Search for the cell housing the specified text and yield its [x, y] center coordinate. 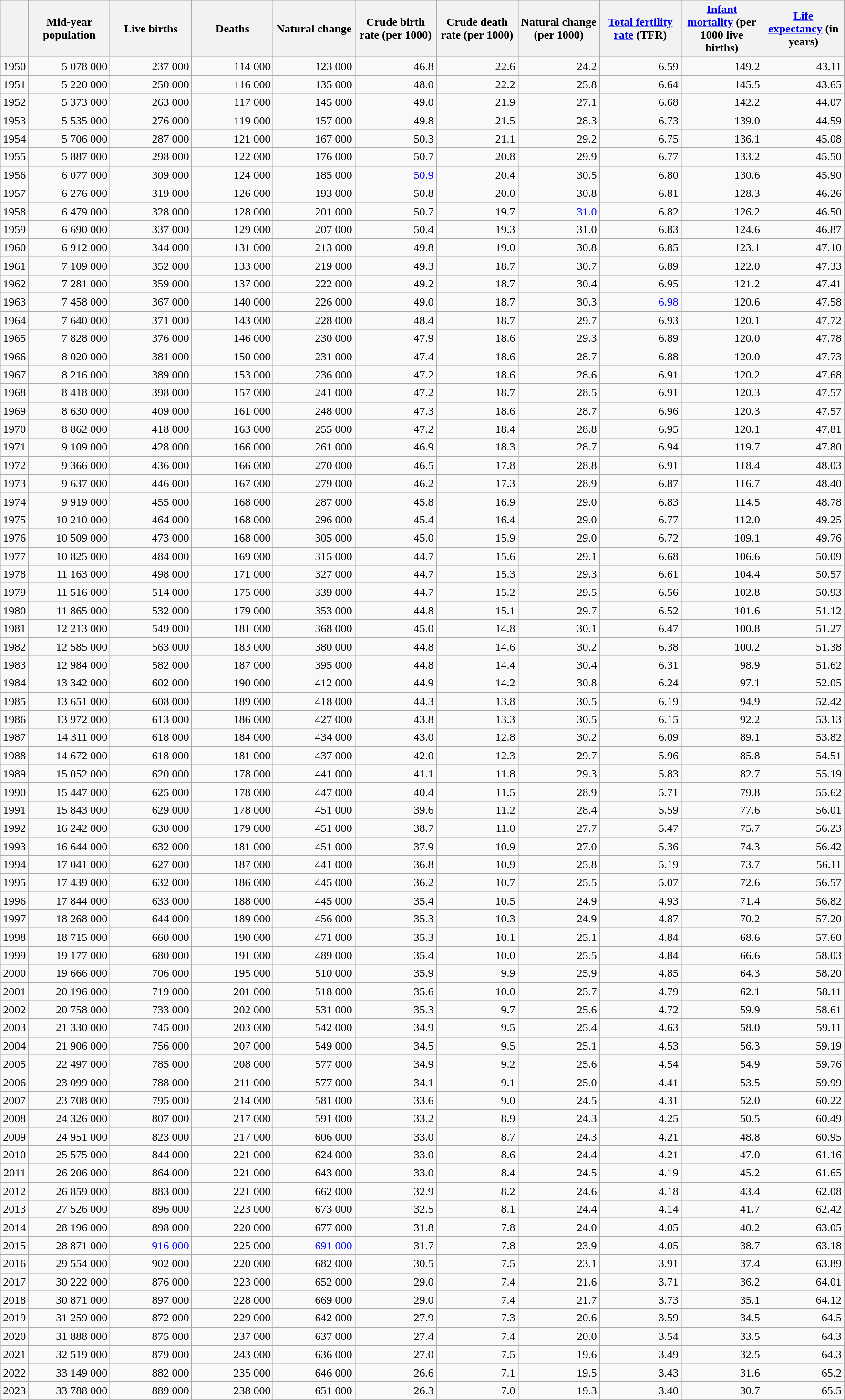
636 000 [314, 1354]
9 637 000 [70, 483]
63.05 [803, 1227]
104.4 [722, 574]
27.9 [396, 1318]
16 644 000 [70, 846]
171 000 [233, 574]
9.2 [477, 1064]
140 000 [233, 302]
8.7 [477, 1137]
1988 [14, 756]
29.1 [559, 556]
719 000 [151, 991]
29.2 [559, 139]
279 000 [314, 483]
47.58 [803, 302]
7 828 000 [70, 338]
11.0 [477, 828]
6.73 [640, 121]
876 000 [151, 1282]
35.6 [396, 991]
114.5 [722, 501]
514 000 [151, 593]
1992 [14, 828]
58.11 [803, 991]
13 972 000 [70, 719]
124 000 [233, 175]
24 326 000 [70, 1118]
71.4 [722, 901]
102.8 [722, 593]
143 000 [233, 320]
20 758 000 [70, 1010]
30 871 000 [70, 1300]
447 000 [314, 792]
133 000 [233, 266]
5.59 [640, 810]
46.87 [803, 229]
59.76 [803, 1064]
3.49 [640, 1354]
48.4 [396, 320]
4.25 [640, 1118]
128 000 [233, 211]
1995 [14, 883]
624 000 [314, 1155]
3.73 [640, 1300]
19.7 [477, 211]
4.54 [640, 1064]
25 575 000 [70, 1155]
Infant mortality (per 1000 live births) [722, 29]
1972 [14, 465]
43.4 [722, 1191]
37.4 [722, 1264]
53.13 [803, 719]
26 206 000 [70, 1173]
642 000 [314, 1318]
1958 [14, 211]
3.91 [640, 1264]
6.52 [640, 611]
1963 [14, 302]
25.4 [559, 1028]
130.6 [722, 175]
176 000 [314, 157]
319 000 [151, 193]
6.75 [640, 139]
4.79 [640, 991]
10 210 000 [70, 520]
55.19 [803, 774]
41.7 [722, 1209]
298 000 [151, 157]
64.12 [803, 1300]
864 000 [151, 1173]
10.3 [477, 919]
51.38 [803, 647]
121.2 [722, 284]
395 000 [314, 665]
53.82 [803, 737]
644 000 [151, 919]
225 000 [233, 1246]
19 666 000 [70, 973]
30 222 000 [70, 1282]
19.5 [559, 1372]
29.9 [559, 157]
1971 [14, 447]
230 000 [314, 338]
50.4 [396, 229]
46.9 [396, 447]
1999 [14, 955]
673 000 [314, 1209]
376 000 [151, 338]
229 000 [233, 1318]
112.0 [722, 520]
145.5 [722, 84]
339 000 [314, 593]
23 708 000 [70, 1100]
27 526 000 [70, 1209]
1983 [14, 665]
1977 [14, 556]
28.4 [559, 810]
128.3 [722, 193]
47.10 [803, 247]
161 000 [233, 411]
51.12 [803, 611]
898 000 [151, 1227]
3.71 [640, 1282]
309 000 [151, 175]
19.6 [559, 1354]
58.03 [803, 955]
2021 [14, 1354]
6.72 [640, 538]
122 000 [233, 157]
6.94 [640, 447]
45.8 [396, 501]
35.9 [396, 973]
3.54 [640, 1336]
21.1 [477, 139]
153 000 [233, 375]
389 000 [151, 375]
20 196 000 [70, 991]
8.1 [477, 1209]
2002 [14, 1010]
202 000 [233, 1010]
6.96 [640, 411]
Crude death rate (per 1000) [477, 29]
8.9 [477, 1118]
64.5 [803, 1318]
23.9 [559, 1246]
64.01 [803, 1282]
74.3 [722, 846]
27.4 [396, 1336]
5 887 000 [70, 157]
4.31 [640, 1100]
8 216 000 [70, 375]
44.9 [396, 683]
9.0 [477, 1100]
50.5 [722, 1118]
6.31 [640, 665]
807 000 [151, 1118]
129 000 [233, 229]
436 000 [151, 465]
56.23 [803, 828]
53.5 [722, 1082]
27.1 [559, 102]
13 651 000 [70, 701]
10 825 000 [70, 556]
627 000 [151, 865]
14.2 [477, 683]
213 000 [314, 247]
24 951 000 [70, 1137]
97.1 [722, 683]
733 000 [151, 1010]
823 000 [151, 1137]
120.6 [722, 302]
131 000 [233, 247]
61.16 [803, 1155]
6.19 [640, 701]
243 000 [233, 1354]
13 342 000 [70, 683]
52.42 [803, 701]
28.3 [559, 121]
2011 [14, 1173]
5.36 [640, 846]
18.4 [477, 429]
45.4 [396, 520]
1987 [14, 737]
2017 [14, 1282]
5 706 000 [70, 139]
5.07 [640, 883]
5 535 000 [70, 121]
236 000 [314, 375]
65.5 [803, 1390]
43.8 [396, 719]
2023 [14, 1390]
785 000 [151, 1064]
34.1 [396, 1082]
2009 [14, 1137]
8 630 000 [70, 411]
31.8 [396, 1227]
50.09 [803, 556]
58.61 [803, 1010]
118.4 [722, 465]
191 000 [233, 955]
4.19 [640, 1173]
26 859 000 [70, 1191]
61.65 [803, 1173]
620 000 [151, 774]
22 497 000 [70, 1064]
11.8 [477, 774]
11.2 [477, 810]
203 000 [233, 1028]
51.27 [803, 629]
660 000 [151, 937]
1951 [14, 84]
4.18 [640, 1191]
75.7 [722, 828]
10.7 [477, 883]
9.7 [477, 1010]
2003 [14, 1028]
1953 [14, 121]
139.0 [722, 121]
33.6 [396, 1100]
20.6 [559, 1318]
17.8 [477, 465]
56.11 [803, 865]
897 000 [151, 1300]
889 000 [151, 1390]
270 000 [314, 465]
60.22 [803, 1100]
1994 [14, 865]
1974 [14, 501]
15.3 [477, 574]
652 000 [314, 1282]
11 163 000 [70, 574]
23.1 [559, 1264]
47.68 [803, 375]
28 196 000 [70, 1227]
219 000 [314, 266]
24.2 [559, 66]
1996 [14, 901]
35.1 [722, 1300]
6 479 000 [70, 211]
119 000 [233, 121]
2019 [14, 1318]
73.7 [722, 865]
1950 [14, 66]
47.3 [396, 411]
Live births [151, 29]
1976 [14, 538]
133.2 [722, 157]
52.05 [803, 683]
337 000 [151, 229]
651 000 [314, 1390]
77.6 [722, 810]
126.2 [722, 211]
296 000 [314, 520]
1980 [14, 611]
1981 [14, 629]
7 640 000 [70, 320]
33.2 [396, 1118]
29.5 [559, 593]
9 366 000 [70, 465]
33.5 [722, 1336]
56.82 [803, 901]
9 109 000 [70, 447]
2020 [14, 1336]
2016 [14, 1264]
879 000 [151, 1354]
1965 [14, 338]
92.2 [722, 719]
12 984 000 [70, 665]
222 000 [314, 284]
381 000 [151, 357]
49.25 [803, 520]
13.3 [477, 719]
10.1 [477, 937]
49.76 [803, 538]
8.2 [477, 1191]
241 000 [314, 393]
163 000 [233, 429]
484 000 [151, 556]
875 000 [151, 1336]
682 000 [314, 1264]
33 149 000 [70, 1372]
1986 [14, 719]
14 311 000 [70, 737]
5.71 [640, 792]
28.5 [559, 393]
47.73 [803, 357]
637 000 [314, 1336]
409 000 [151, 411]
19 177 000 [70, 955]
1989 [14, 774]
473 000 [151, 538]
1993 [14, 846]
680 000 [151, 955]
45.2 [722, 1173]
123 000 [314, 66]
59.19 [803, 1046]
185 000 [314, 175]
498 000 [151, 574]
21 330 000 [70, 1028]
31.6 [722, 1372]
4.87 [640, 919]
602 000 [151, 683]
14.4 [477, 665]
Crude birth rate (per 1000) [396, 29]
2004 [14, 1046]
643 000 [314, 1173]
2022 [14, 1372]
2005 [14, 1064]
124.6 [722, 229]
371 000 [151, 320]
44.59 [803, 121]
126 000 [233, 193]
563 000 [151, 647]
12 213 000 [70, 629]
50.57 [803, 574]
2006 [14, 1082]
50.8 [396, 193]
542 000 [314, 1028]
305 000 [314, 538]
315 000 [314, 556]
10.5 [477, 901]
56.3 [722, 1046]
72.6 [722, 883]
32 519 000 [70, 1354]
31.7 [396, 1246]
6.98 [640, 302]
48.40 [803, 483]
6.82 [640, 211]
456 000 [314, 919]
5 373 000 [70, 102]
45.08 [803, 139]
116 000 [233, 84]
21.5 [477, 121]
21 906 000 [70, 1046]
43.11 [803, 66]
17.3 [477, 483]
2000 [14, 973]
116.7 [722, 483]
46.8 [396, 66]
135 000 [314, 84]
25.9 [559, 973]
6.88 [640, 357]
114 000 [233, 66]
1978 [14, 574]
6.81 [640, 193]
398 000 [151, 393]
1968 [14, 393]
756 000 [151, 1046]
6.64 [640, 84]
46.5 [396, 465]
4.93 [640, 901]
121 000 [233, 139]
3.40 [640, 1390]
226 000 [314, 302]
50.3 [396, 139]
62.42 [803, 1209]
146 000 [233, 338]
120.2 [722, 375]
8.4 [477, 1173]
Deaths [233, 29]
606 000 [314, 1137]
58.20 [803, 973]
136.1 [722, 139]
85.8 [722, 756]
44.07 [803, 102]
56.42 [803, 846]
22.6 [477, 66]
48.0 [396, 84]
26.3 [396, 1390]
518 000 [314, 991]
662 000 [314, 1191]
27.7 [559, 828]
46.2 [396, 483]
50.9 [396, 175]
1991 [14, 810]
446 000 [151, 483]
47.41 [803, 284]
1969 [14, 411]
19.0 [477, 247]
45.90 [803, 175]
188 000 [233, 901]
11.5 [477, 792]
45.50 [803, 157]
248 000 [314, 411]
24.6 [559, 1191]
39.6 [396, 810]
25.0 [559, 1082]
4.72 [640, 1010]
6 912 000 [70, 247]
1985 [14, 701]
630 000 [151, 828]
48.8 [722, 1137]
582 000 [151, 665]
184 000 [233, 737]
31 259 000 [70, 1318]
56.01 [803, 810]
608 000 [151, 701]
119.7 [722, 447]
4.41 [640, 1082]
6.15 [640, 719]
195 000 [233, 973]
12.8 [477, 737]
633 000 [151, 901]
745 000 [151, 1028]
51.62 [803, 665]
183 000 [233, 647]
883 000 [151, 1191]
100.2 [722, 647]
48.03 [803, 465]
89.1 [722, 737]
12 585 000 [70, 647]
1970 [14, 429]
625 000 [151, 792]
581 000 [314, 1100]
677 000 [314, 1227]
63.89 [803, 1264]
1959 [14, 229]
5 078 000 [70, 66]
94.9 [722, 701]
872 000 [151, 1318]
359 000 [151, 284]
434 000 [314, 737]
58.0 [722, 1028]
46.26 [803, 193]
795 000 [151, 1100]
214 000 [233, 1100]
1962 [14, 284]
25.7 [559, 991]
30.1 [559, 629]
29 554 000 [70, 1264]
489 000 [314, 955]
6 276 000 [70, 193]
41.1 [396, 774]
437 000 [314, 756]
70.2 [722, 919]
68.6 [722, 937]
193 000 [314, 193]
6 077 000 [70, 175]
60.49 [803, 1118]
49.3 [396, 266]
65.2 [803, 1372]
231 000 [314, 357]
21.9 [477, 102]
1954 [14, 139]
59.9 [722, 1010]
1960 [14, 247]
882 000 [151, 1372]
3.59 [640, 1318]
428 000 [151, 447]
49.2 [396, 284]
82.7 [722, 774]
60.95 [803, 1137]
17 041 000 [70, 865]
263 000 [151, 102]
Natural change (per 1000) [559, 29]
629 000 [151, 810]
47.9 [396, 338]
6.56 [640, 593]
6.59 [640, 66]
15.1 [477, 611]
33 788 000 [70, 1390]
137 000 [233, 284]
7.1 [477, 1372]
2014 [14, 1227]
18 268 000 [70, 919]
122.0 [722, 266]
916 000 [151, 1246]
28 871 000 [70, 1246]
57.20 [803, 919]
1964 [14, 320]
23 099 000 [70, 1082]
367 000 [151, 302]
47.81 [803, 429]
54.9 [722, 1064]
47.78 [803, 338]
10 509 000 [70, 538]
13.8 [477, 701]
Total fertility rate (TFR) [640, 29]
4.53 [640, 1046]
59.11 [803, 1028]
1990 [14, 792]
117 000 [233, 102]
52.0 [722, 1100]
235 000 [233, 1372]
15.9 [477, 538]
123.1 [722, 247]
7.0 [477, 1390]
6.61 [640, 574]
2013 [14, 1209]
32.9 [396, 1191]
250 000 [151, 84]
Life expectancy (in years) [803, 29]
328 000 [151, 211]
14.8 [477, 629]
646 000 [314, 1372]
8 418 000 [70, 393]
62.1 [722, 991]
532 000 [151, 611]
40.4 [396, 792]
1979 [14, 593]
16.4 [477, 520]
368 000 [314, 629]
56.57 [803, 883]
20.4 [477, 175]
5.19 [640, 865]
66.6 [722, 955]
427 000 [314, 719]
7 458 000 [70, 302]
5.83 [640, 774]
18 715 000 [70, 937]
16 242 000 [70, 828]
15 843 000 [70, 810]
36.8 [396, 865]
261 000 [314, 447]
109.1 [722, 538]
15.6 [477, 556]
1956 [14, 175]
1961 [14, 266]
1997 [14, 919]
149.2 [722, 66]
62.08 [803, 1191]
9.1 [477, 1082]
42.0 [396, 756]
145 000 [314, 102]
175 000 [233, 593]
2008 [14, 1118]
47.33 [803, 266]
Natural change [314, 29]
208 000 [233, 1064]
15.2 [477, 593]
17 844 000 [70, 901]
21.7 [559, 1300]
896 000 [151, 1209]
455 000 [151, 501]
14 672 000 [70, 756]
8 862 000 [70, 429]
55.62 [803, 792]
1966 [14, 357]
40.2 [722, 1227]
510 000 [314, 973]
44.3 [396, 701]
16.9 [477, 501]
106.6 [722, 556]
4.85 [640, 973]
1982 [14, 647]
46.50 [803, 211]
669 000 [314, 1300]
11 516 000 [70, 593]
353 000 [314, 611]
902 000 [151, 1264]
12.3 [477, 756]
1975 [14, 520]
412 000 [314, 683]
7 281 000 [70, 284]
6 690 000 [70, 229]
20.8 [477, 157]
47.0 [722, 1155]
2015 [14, 1246]
2001 [14, 991]
380 000 [314, 647]
5.96 [640, 756]
327 000 [314, 574]
47.80 [803, 447]
591 000 [314, 1118]
1957 [14, 193]
59.99 [803, 1082]
1952 [14, 102]
6.38 [640, 647]
9 919 000 [70, 501]
2010 [14, 1155]
8 020 000 [70, 357]
464 000 [151, 520]
21.6 [559, 1282]
255 000 [314, 429]
4.63 [640, 1028]
613 000 [151, 719]
2012 [14, 1191]
1955 [14, 157]
4.14 [640, 1209]
11 865 000 [70, 611]
63.18 [803, 1246]
238 000 [233, 1390]
788 000 [151, 1082]
6.87 [640, 483]
706 000 [151, 973]
6.85 [640, 247]
43.0 [396, 737]
9.9 [477, 973]
1998 [14, 937]
169 000 [233, 556]
276 000 [151, 121]
28.6 [559, 375]
Mid-year population [70, 29]
3.43 [640, 1372]
50.93 [803, 593]
14.6 [477, 647]
18.3 [477, 447]
7 109 000 [70, 266]
31 888 000 [70, 1336]
6.09 [640, 737]
43.65 [803, 84]
15 052 000 [70, 774]
1973 [14, 483]
22.2 [477, 84]
471 000 [314, 937]
5.47 [640, 828]
7.3 [477, 1318]
142.2 [722, 102]
844 000 [151, 1155]
5 220 000 [70, 84]
531 000 [314, 1010]
54.51 [803, 756]
352 000 [151, 266]
98.9 [722, 665]
30.3 [559, 302]
6.80 [640, 175]
6.47 [640, 629]
1967 [14, 375]
101.6 [722, 611]
211 000 [233, 1082]
57.60 [803, 937]
344 000 [151, 247]
37.9 [396, 846]
100.8 [722, 629]
2007 [14, 1100]
150 000 [233, 357]
48.78 [803, 501]
691 000 [314, 1246]
47.4 [396, 357]
15 447 000 [70, 792]
6.93 [640, 320]
17 439 000 [70, 883]
6.24 [640, 683]
1984 [14, 683]
2018 [14, 1300]
26.6 [396, 1372]
47.72 [803, 320]
79.8 [722, 792]
24.0 [559, 1227]
8.6 [477, 1155]
